Search for the cell housing the specified text and yield its (X, Y) center coordinate. 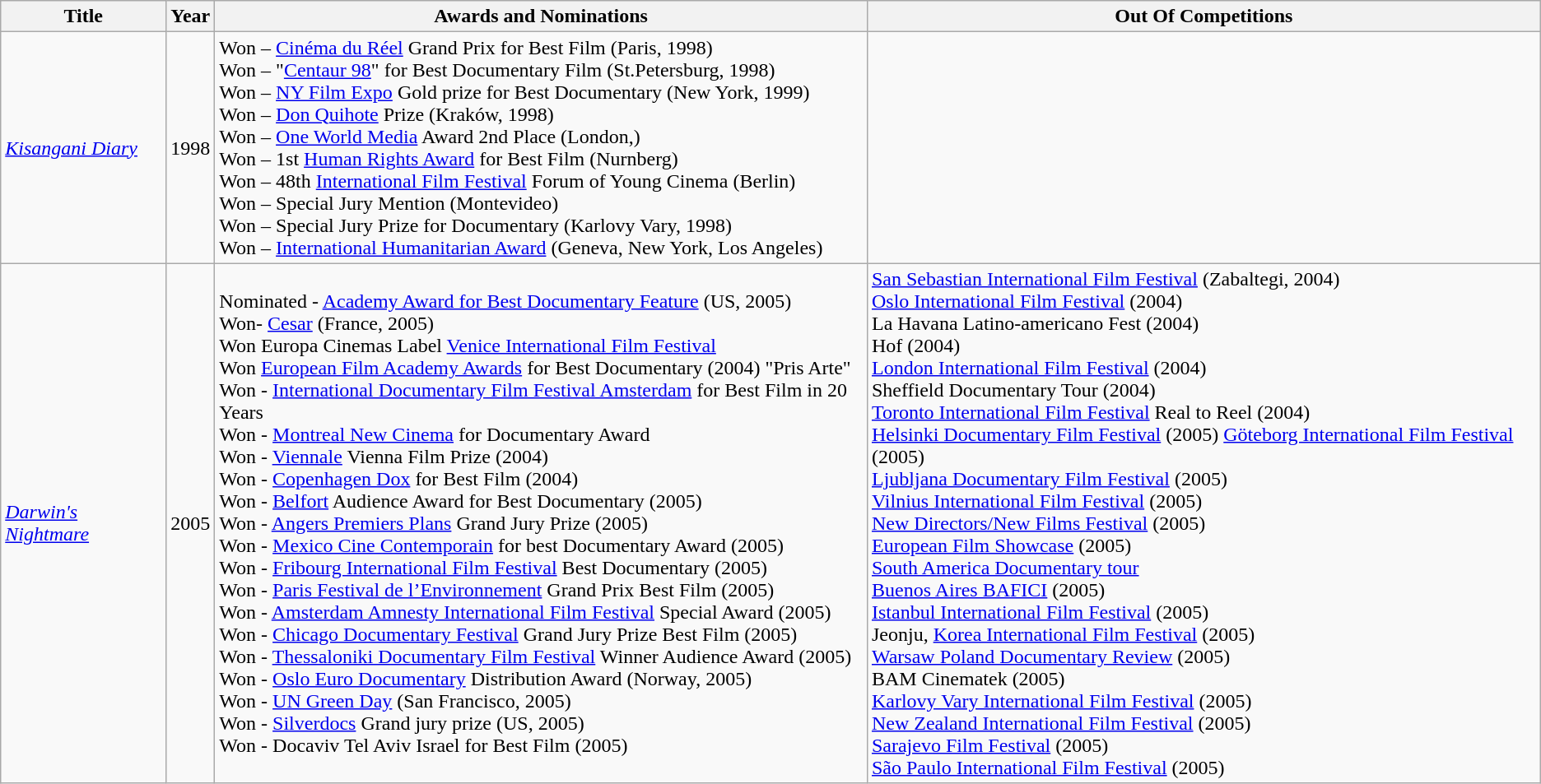
2005 (191, 523)
Awards and Nominations (542, 16)
Kisangani Diary (84, 148)
Year (191, 16)
Darwin's Nightmare (84, 523)
1998 (191, 148)
Out Of Competitions (1203, 16)
Title (84, 16)
